Capture the cell that displays the provided text and extract its (x, y) central coordinate. 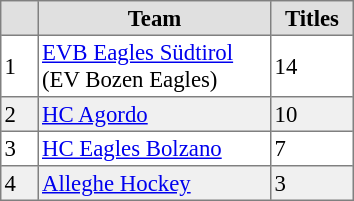
HC Agordo (154, 114)
Alleghe Hockey (154, 183)
EVB Eagles Südtirol (EV Bozen Eagles) (154, 66)
Team (154, 18)
4 (20, 183)
14 (312, 66)
10 (312, 114)
HC Eagles Bolzano (154, 148)
1 (20, 66)
2 (20, 114)
7 (312, 148)
Titles (312, 18)
